Return the [x, y] coordinate for the center point of the cell that contains the specified text.  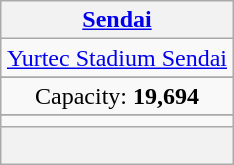
Yurtec Stadium Sendai [116, 58]
Sendai [116, 20]
Capacity: 19,694 [116, 96]
